For the text-containing cell, return its midpoint in [x, y] coordinate format. 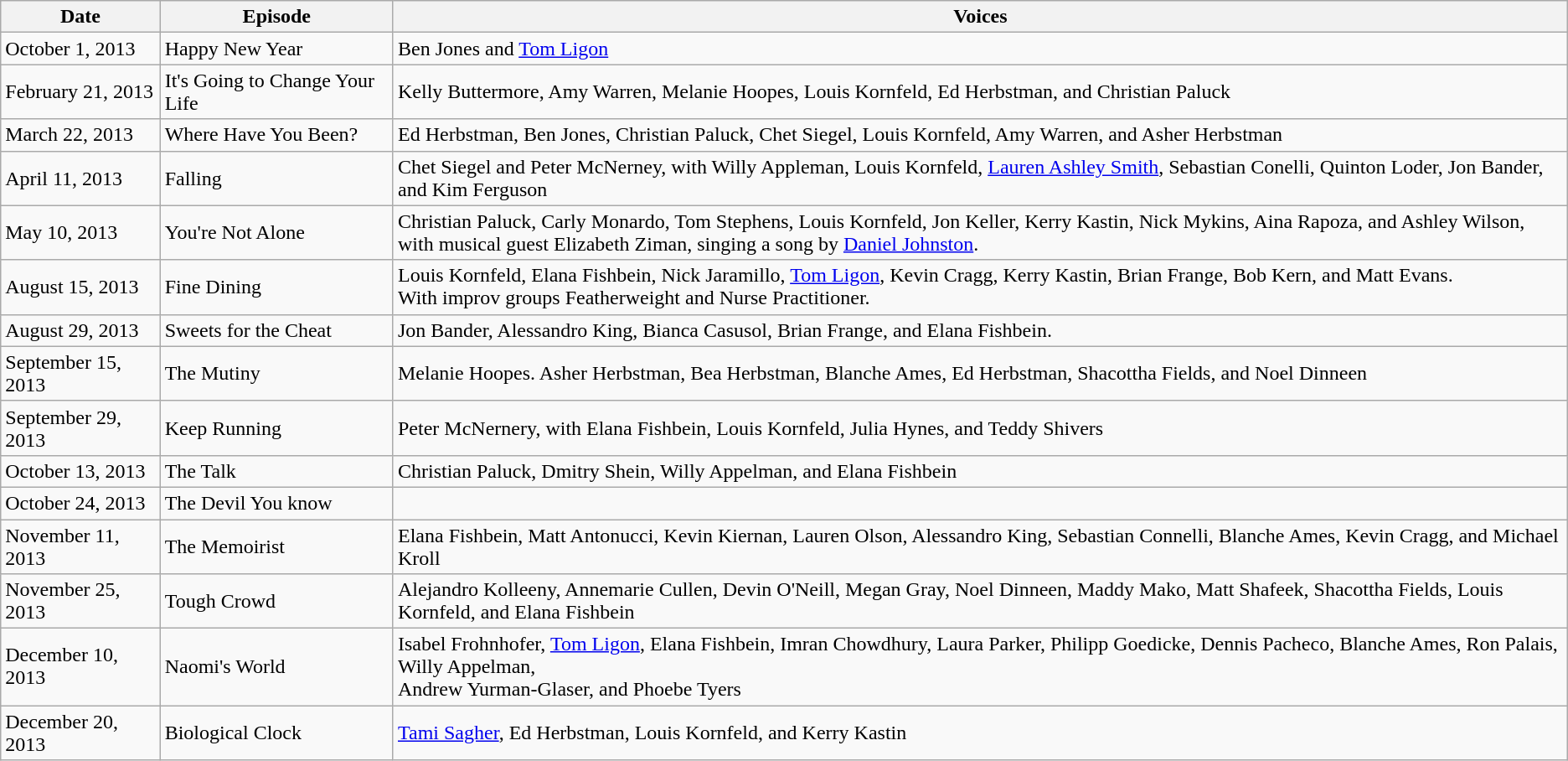
It's Going to Change Your Life [276, 92]
November 25, 2013 [80, 602]
Falling [276, 178]
Kelly Buttermore, Amy Warren, Melanie Hoopes, Louis Kornfeld, Ed Herbstman, and Christian Paluck [980, 92]
Date [80, 17]
Christian Paluck, Dmitry Shein, Willy Appelman, and Elana Fishbein [980, 471]
Biological Clock [276, 733]
Melanie Hoopes. Asher Herbstman, Bea Herbstman, Blanche Ames, Ed Herbstman, Shacottha Fields, and Noel Dinneen [980, 374]
Voices [980, 17]
December 10, 2013 [80, 667]
March 22, 2013 [80, 135]
Ed Herbstman, Ben Jones, Christian Paluck, Chet Siegel, Louis Kornfeld, Amy Warren, and Asher Herbstman [980, 135]
August 15, 2013 [80, 287]
Happy New Year [276, 49]
August 29, 2013 [80, 330]
October 24, 2013 [80, 503]
The Devil You know [276, 503]
April 11, 2013 [80, 178]
October 1, 2013 [80, 49]
May 10, 2013 [80, 233]
Where Have You Been? [276, 135]
September 15, 2013 [80, 374]
You're Not Alone [276, 233]
Tough Crowd [276, 602]
Tami Sagher, Ed Herbstman, Louis Kornfeld, and Kerry Kastin [980, 733]
December 20, 2013 [80, 733]
Episode [276, 17]
Fine Dining [276, 287]
The Mutiny [276, 374]
Jon Bander, Alessandro King, Bianca Casusol, Brian Frange, and Elana Fishbein. [980, 330]
Naomi's World [276, 667]
Ben Jones and Tom Ligon [980, 49]
The Memoirist [276, 546]
Elana Fishbein, Matt Antonucci, Kevin Kiernan, Lauren Olson, Alessandro King, Sebastian Connelli, Blanche Ames, Kevin Cragg, and Michael Kroll [980, 546]
Sweets for the Cheat [276, 330]
October 13, 2013 [80, 471]
Keep Running [276, 427]
Peter McNernery, with Elana Fishbein, Louis Kornfeld, Julia Hynes, and Teddy Shivers [980, 427]
November 11, 2013 [80, 546]
February 21, 2013 [80, 92]
September 29, 2013 [80, 427]
The Talk [276, 471]
